Determine the [X, Y] coordinate at the center of the cell enclosing the given text.  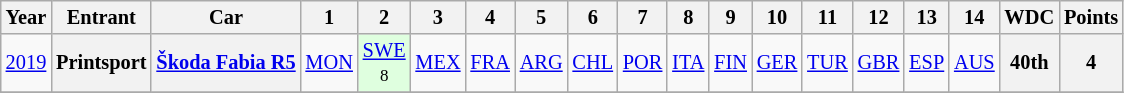
WDC [1030, 17]
FIN [730, 63]
Year [26, 17]
Entrant [101, 17]
1 [330, 17]
GER [777, 63]
FRA [490, 63]
9 [730, 17]
3 [438, 17]
2 [384, 17]
ESP [926, 63]
Printsport [101, 63]
TUR [827, 63]
12 [879, 17]
14 [974, 17]
MEX [438, 63]
2019 [26, 63]
13 [926, 17]
11 [827, 17]
Car [226, 17]
Points [1091, 17]
6 [593, 17]
40th [1030, 63]
5 [542, 17]
10 [777, 17]
ITA [688, 63]
8 [688, 17]
Škoda Fabia R5 [226, 63]
7 [642, 17]
POR [642, 63]
CHL [593, 63]
SWE8 [384, 63]
MON [330, 63]
AUS [974, 63]
GBR [879, 63]
ARG [542, 63]
